Output the [x, y] coordinate of the center of the cell containing the given text.  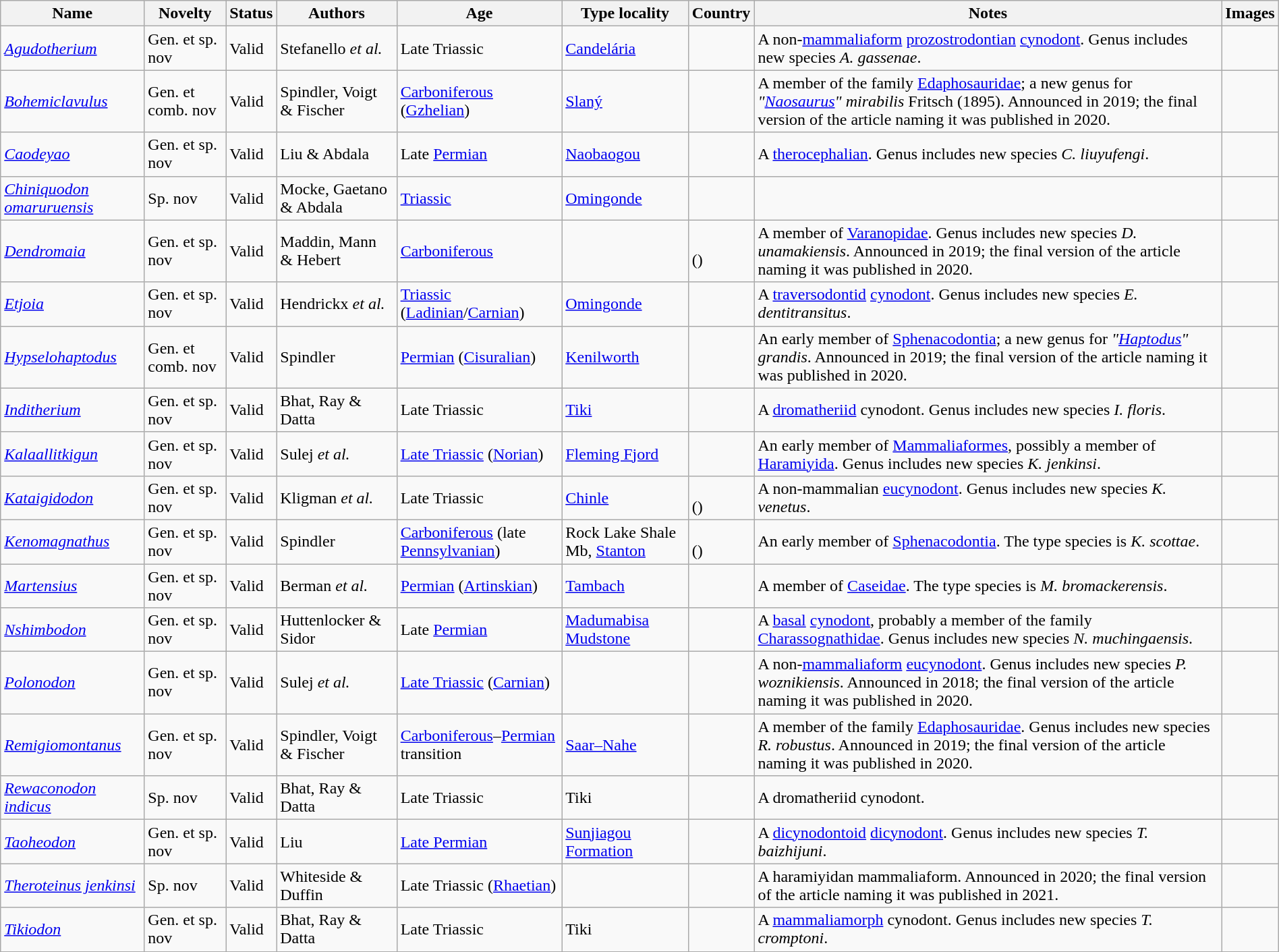
A non-mammalian eucynodont. Genus includes new species K. venetus. [988, 498]
An early member of Mammaliaformes, possibly a member of Haramiyida. Genus includes new species K. jenkinsi. [988, 453]
Kataigidodon [73, 498]
Kligman et al. [337, 498]
A therocephalian. Genus includes new species C. liuyufengi. [988, 154]
A basal cynodont, probably a member of the family Charassognathidae. Genus includes new species N. muchingaensis. [988, 630]
Candelária [625, 49]
Liu [337, 842]
Saar–Nahe [625, 745]
Stefanello et al. [337, 49]
Tambach [625, 586]
Late Triassic (Norian) [479, 453]
Triassic [479, 198]
Martensius [73, 586]
Agudotherium [73, 49]
Carboniferous (Gzhelian) [479, 101]
Late Triassic (Rhaetian) [479, 885]
Age [479, 13]
Tikiodon [73, 930]
Remigiomontanus [73, 745]
Type locality [625, 13]
Hypselohaptodus [73, 357]
A traversodontid cynodont. Genus includes new species E. dentitransitus. [988, 304]
Country [721, 13]
Triassic (Ladinian/Carnian) [479, 304]
A haramiyidan mammaliaform. Announced in 2020; the final version of the article naming it was published in 2021. [988, 885]
Fleming Fjord [625, 453]
Maddin, Mann & Hebert [337, 251]
Sunjiagou Formation [625, 842]
A non-mammaliaform prozostrodontian cynodont. Genus includes new species A. gassenae. [988, 49]
A mammaliamorph cynodont. Genus includes new species T. cromptoni. [988, 930]
Dendromaia [73, 251]
Novelty [185, 13]
Images [1250, 13]
Huttenlocker & Sidor [337, 630]
Chinle [625, 498]
Liu & Abdala [337, 154]
A dromatheriid cynodont. Genus includes new species I. floris. [988, 410]
Polonodon [73, 683]
Carboniferous–Permian transition [479, 745]
Chiniquodon omaruruensis [73, 198]
An early member of Sphenacodontia. The type species is K. scottae. [988, 541]
Whiteside & Duffin [337, 885]
Slaný [625, 101]
Etjoia [73, 304]
Theroteinus jenkinsi [73, 885]
Permian (Cisuralian) [479, 357]
Madumabisa Mudstone [625, 630]
Bohemiclavulus [73, 101]
Caodeyao [73, 154]
A member of Caseidae. The type species is M. bromackerensis. [988, 586]
A dromatheriid cynodont. [988, 797]
Carboniferous (late Pennsylvanian) [479, 541]
Kenomagnathus [73, 541]
Taoheodon [73, 842]
Nshimbodon [73, 630]
Naobaogou [625, 154]
Status [251, 13]
Rock Lake Shale Mb, Stanton [625, 541]
Name [73, 13]
Notes [988, 13]
Berman et al. [337, 586]
Rewaconodon indicus [73, 797]
Late Triassic (Carnian) [479, 683]
Inditherium [73, 410]
Authors [337, 13]
Kalaallitkigun [73, 453]
Carboniferous [479, 251]
Permian (Artinskian) [479, 586]
Mocke, Gaetano & Abdala [337, 198]
A dicynodontoid dicynodont. Genus includes new species T. baizhijuni. [988, 842]
Hendrickx et al. [337, 304]
Kenilworth [625, 357]
